Detect which cell encompasses the target text, then output its [X, Y] center coordinate. 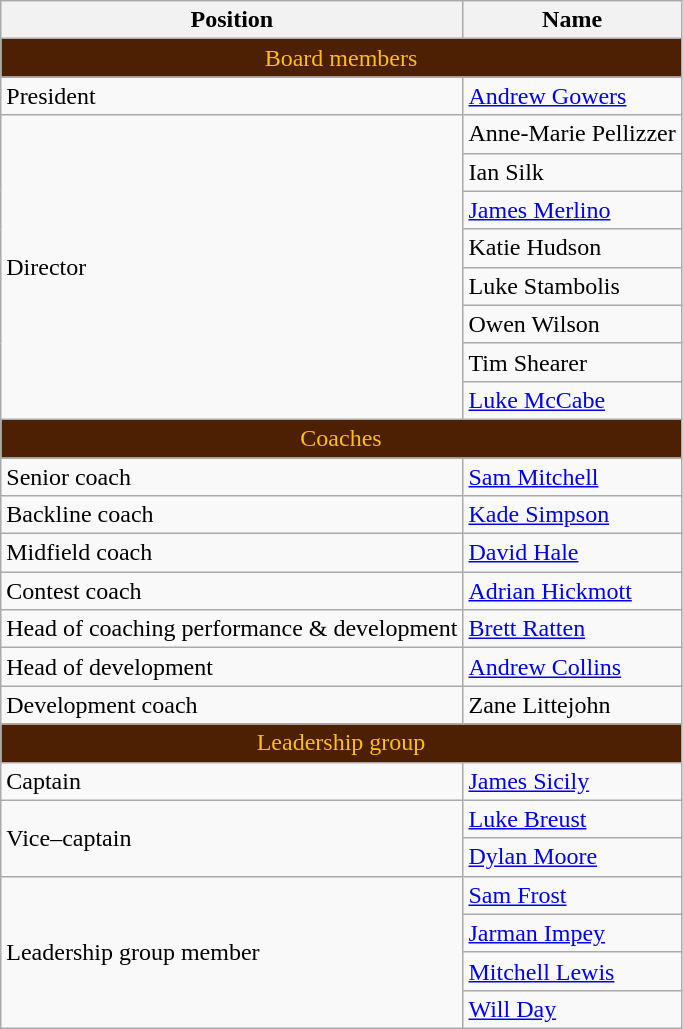
Backline coach [232, 515]
Andrew Collins [572, 667]
Director [232, 267]
Name [572, 20]
Katie Hudson [572, 248]
Kade Simpson [572, 515]
Will Day [572, 1009]
Owen Wilson [572, 324]
Captain [232, 781]
Head of coaching performance & development [232, 629]
Sam Frost [572, 895]
Luke Stambolis [572, 286]
James Sicily [572, 781]
Position [232, 20]
Ian Silk [572, 172]
James Merlino [572, 210]
Luke McCabe [572, 400]
Tim Shearer [572, 362]
Head of development [232, 667]
Luke Breust [572, 819]
Leadership group member [232, 952]
Zane Littejohn [572, 705]
Adrian Hickmott [572, 591]
Leadership group [342, 743]
Anne-Marie Pellizzer [572, 134]
Vice–captain [232, 838]
Development coach [232, 705]
Dylan Moore [572, 857]
Board members [342, 58]
Mitchell Lewis [572, 971]
President [232, 96]
Andrew Gowers [572, 96]
Jarman Impey [572, 933]
David Hale [572, 553]
Coaches [342, 438]
Senior coach [232, 477]
Midfield coach [232, 553]
Sam Mitchell [572, 477]
Brett Ratten [572, 629]
Contest coach [232, 591]
